Return the [x, y] coordinate for the center point of the cell that contains the specified text.  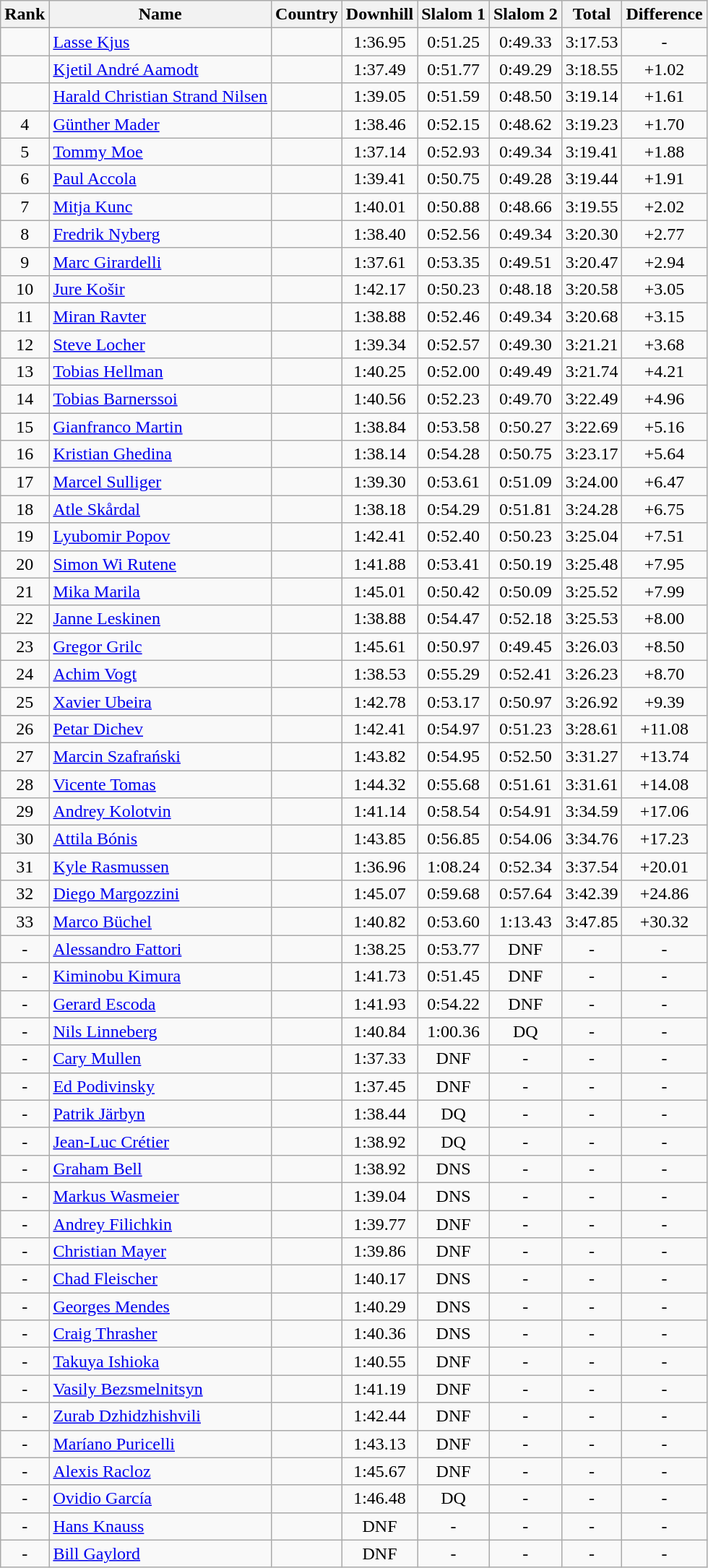
0:51.81 [525, 509]
0:52.93 [454, 152]
Miran Ravter [160, 316]
Paul Accola [160, 179]
28 [25, 784]
1:45.01 [379, 592]
Bill Gaylord [160, 1554]
0:53.60 [454, 922]
0:54.95 [454, 756]
+2.02 [665, 207]
3:42.39 [592, 894]
Lasse Kjus [160, 42]
1:38.14 [379, 454]
Vasily Bezsmelnitsyn [160, 1389]
0:52.18 [525, 619]
Harald Christian Strand Nilsen [160, 97]
3:19.44 [592, 179]
14 [25, 399]
Downhill [379, 14]
1:37.49 [379, 69]
Xavier Ubeira [160, 701]
Maríano Puricelli [160, 1444]
Mika Marila [160, 592]
3:21.21 [592, 345]
3:22.69 [592, 427]
Patrik Järbyn [160, 1114]
1:41.14 [379, 812]
+11.08 [665, 729]
1:00.36 [454, 1031]
Chad Fleischer [160, 1279]
3:20.68 [592, 316]
Janne Leskinen [160, 619]
0:54.97 [454, 729]
0:59.68 [454, 894]
Tommy Moe [160, 152]
0:52.34 [525, 867]
0:49.51 [525, 261]
0:49.33 [525, 42]
1:40.29 [379, 1307]
1:36.95 [379, 42]
Attila Bónis [160, 839]
7 [25, 207]
+9.39 [665, 701]
20 [25, 564]
0:49.28 [525, 179]
+1.61 [665, 97]
Takuya Ishioka [160, 1361]
0:51.77 [454, 69]
0:54.22 [454, 1004]
+3.15 [665, 316]
0:54.28 [454, 454]
0:52.00 [454, 372]
1:40.56 [379, 399]
1:40.01 [379, 207]
13 [25, 372]
+5.16 [665, 427]
15 [25, 427]
3:26.92 [592, 701]
1:41.93 [379, 1004]
+1.88 [665, 152]
0:51.23 [525, 729]
3:25.53 [592, 619]
3:25.48 [592, 564]
0:52.56 [454, 234]
3:18.55 [592, 69]
27 [25, 756]
Difference [665, 14]
1:40.55 [379, 1361]
3:24.28 [592, 509]
1:37.45 [379, 1086]
Andrey Filichkin [160, 1224]
+7.95 [665, 564]
0:48.50 [525, 97]
Kiminobu Kimura [160, 976]
3:19.41 [592, 152]
1:38.84 [379, 427]
0:49.29 [525, 69]
1:44.32 [379, 784]
+7.51 [665, 537]
0:51.09 [525, 482]
Fredrik Nyberg [160, 234]
3:23.17 [592, 454]
1:40.25 [379, 372]
11 [25, 316]
+17.06 [665, 812]
+6.75 [665, 509]
0:52.15 [454, 124]
Country [307, 14]
Ovidio García [160, 1499]
1:38.40 [379, 234]
0:52.57 [454, 345]
3:21.74 [592, 372]
Gianfranco Martin [160, 427]
0:53.17 [454, 701]
+3.05 [665, 289]
0:53.41 [454, 564]
1:41.88 [379, 564]
1:45.61 [379, 646]
Georges Mendes [160, 1307]
+30.32 [665, 922]
0:54.06 [525, 839]
+8.50 [665, 646]
Lyubomir Popov [160, 537]
+3.68 [665, 345]
22 [25, 619]
0:50.19 [525, 564]
5 [25, 152]
0:52.40 [454, 537]
0:49.49 [525, 372]
0:52.23 [454, 399]
4 [25, 124]
1:37.61 [379, 261]
0:58.54 [454, 812]
Nils Linneberg [160, 1031]
1:43.82 [379, 756]
Diego Margozzini [160, 894]
3:26.03 [592, 646]
+4.21 [665, 372]
+1.70 [665, 124]
3:20.58 [592, 289]
1:40.36 [379, 1334]
25 [25, 701]
Kristian Ghedina [160, 454]
0:51.25 [454, 42]
+14.08 [665, 784]
Zurab Dzhidzhishvili [160, 1416]
3:25.04 [592, 537]
0:57.64 [525, 894]
3:34.76 [592, 839]
Achim Vogt [160, 674]
Cary Mullen [160, 1059]
+20.01 [665, 867]
1:43.13 [379, 1444]
1:36.96 [379, 867]
0:49.30 [525, 345]
1:40.82 [379, 922]
0:48.62 [525, 124]
+5.64 [665, 454]
+4.96 [665, 399]
1:42.17 [379, 289]
1:42.78 [379, 701]
0:53.61 [454, 482]
1:38.18 [379, 509]
26 [25, 729]
+8.00 [665, 619]
+17.23 [665, 839]
3:20.30 [592, 234]
18 [25, 509]
0:54.47 [454, 619]
10 [25, 289]
1:37.14 [379, 152]
1:39.86 [379, 1252]
8 [25, 234]
1:45.67 [379, 1471]
3:22.49 [592, 399]
0:54.29 [454, 509]
30 [25, 839]
3:25.52 [592, 592]
0:49.45 [525, 646]
Vicente Tomas [160, 784]
3:17.53 [592, 42]
1:40.84 [379, 1031]
0:52.41 [525, 674]
12 [25, 345]
+13.74 [665, 756]
3:20.47 [592, 261]
1:38.53 [379, 674]
1:41.73 [379, 976]
0:52.50 [525, 756]
0:50.27 [525, 427]
6 [25, 179]
17 [25, 482]
0:51.45 [454, 976]
29 [25, 812]
Slalom 1 [454, 14]
+1.02 [665, 69]
1:38.44 [379, 1114]
Gerard Escoda [160, 1004]
Graham Bell [160, 1169]
3:37.54 [592, 867]
Total [592, 14]
Günther Mader [160, 124]
Simon Wi Rutene [160, 564]
0:48.66 [525, 207]
1:45.07 [379, 894]
Marc Girardelli [160, 261]
1:38.25 [379, 949]
1:39.41 [379, 179]
Kyle Rasmussen [160, 867]
0:56.85 [454, 839]
Tobias Barnerssoi [160, 399]
0:48.18 [525, 289]
1:39.05 [379, 97]
Marcin Szafrański [160, 756]
Markus Wasmeier [160, 1196]
Mitja Kunc [160, 207]
1:40.17 [379, 1279]
Atle Skårdal [160, 509]
+2.94 [665, 261]
0:55.29 [454, 674]
Tobias Hellman [160, 372]
24 [25, 674]
3:34.59 [592, 812]
3:19.55 [592, 207]
Christian Mayer [160, 1252]
33 [25, 922]
+6.47 [665, 482]
0:50.88 [454, 207]
3:31.27 [592, 756]
Alessandro Fattori [160, 949]
Rank [25, 14]
Petar Dichev [160, 729]
Gregor Grilc [160, 646]
0:55.68 [454, 784]
1:13.43 [525, 922]
0:50.42 [454, 592]
0:51.59 [454, 97]
Alexis Racloz [160, 1471]
0:54.91 [525, 812]
3:26.23 [592, 674]
1:39.77 [379, 1224]
3:47.85 [592, 922]
1:37.33 [379, 1059]
0:50.09 [525, 592]
3:24.00 [592, 482]
Andrey Kolotvin [160, 812]
1:38.46 [379, 124]
21 [25, 592]
3:19.14 [592, 97]
31 [25, 867]
1:43.85 [379, 839]
Kjetil André Aamodt [160, 69]
+1.91 [665, 179]
0:53.58 [454, 427]
3:19.23 [592, 124]
3:31.61 [592, 784]
9 [25, 261]
0:52.46 [454, 316]
Marcel Sulliger [160, 482]
19 [25, 537]
1:42.44 [379, 1416]
+7.99 [665, 592]
0:53.35 [454, 261]
Name [160, 14]
1:39.04 [379, 1196]
+2.77 [665, 234]
1:39.30 [379, 482]
1:39.34 [379, 345]
+8.70 [665, 674]
0:51.61 [525, 784]
0:53.77 [454, 949]
Ed Podivinsky [160, 1086]
Craig Thrasher [160, 1334]
16 [25, 454]
32 [25, 894]
1:46.48 [379, 1499]
Marco Büchel [160, 922]
Hans Knauss [160, 1526]
Steve Locher [160, 345]
Jean-Luc Crétier [160, 1141]
Slalom 2 [525, 14]
0:49.70 [525, 399]
23 [25, 646]
1:08.24 [454, 867]
+24.86 [665, 894]
3:28.61 [592, 729]
Jure Košir [160, 289]
1:41.19 [379, 1389]
